Identify which cell holds the provided text, then report its (X, Y) central coordinate. 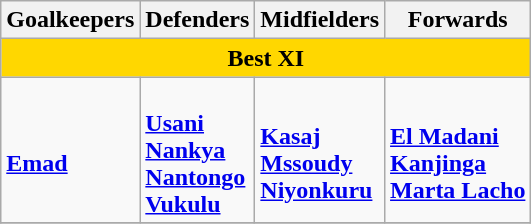
Defenders (198, 20)
Goalkeepers (70, 20)
Usani Nankya Nantongo Vukulu (198, 150)
Forwards (458, 20)
El Madani Kanjinga Marta Lacho (458, 150)
Midfielders (320, 20)
Kasaj Mssoudy Niyonkuru (320, 150)
Best XI (266, 58)
Emad (70, 150)
